Locate the cell with the specified text and output its [X, Y] center coordinate. 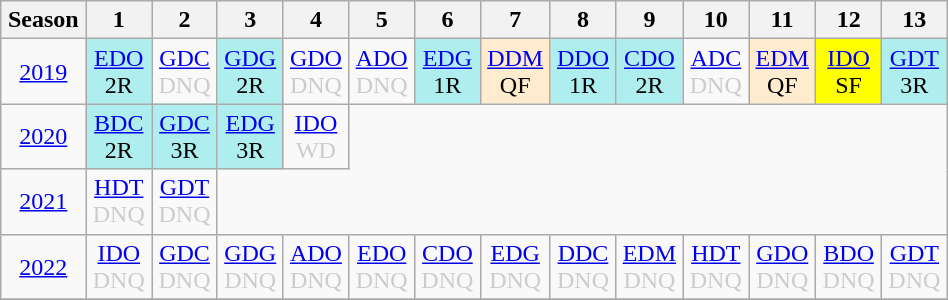
GDG2R [250, 72]
EDG3R [250, 136]
EDMDNQ [650, 266]
GDGDNQ [250, 266]
11 [782, 20]
EDO2R [119, 72]
2021 [44, 202]
DDMQF [515, 72]
2022 [44, 266]
4 [316, 20]
8 [583, 20]
CDODNQ [448, 266]
ADCDNQ [716, 72]
EDODNQ [382, 266]
EDMQF [782, 72]
13 [914, 20]
IDODNQ [119, 266]
BDC2R [119, 136]
IDOSF [849, 72]
GDT3R [914, 72]
BDODNQ [849, 266]
12 [849, 20]
5 [382, 20]
2019 [44, 72]
2 [185, 20]
IDOWD [316, 136]
EDG1R [448, 72]
DDCDNQ [583, 266]
EDGDNQ [515, 266]
DDO1R [583, 72]
6 [448, 20]
9 [650, 20]
1 [119, 20]
7 [515, 20]
3 [250, 20]
10 [716, 20]
Season [44, 20]
CDO2R [650, 72]
GDC3R [185, 136]
2020 [44, 136]
